Return the (x, y) coordinate for the center point of the cell that contains the specified text.  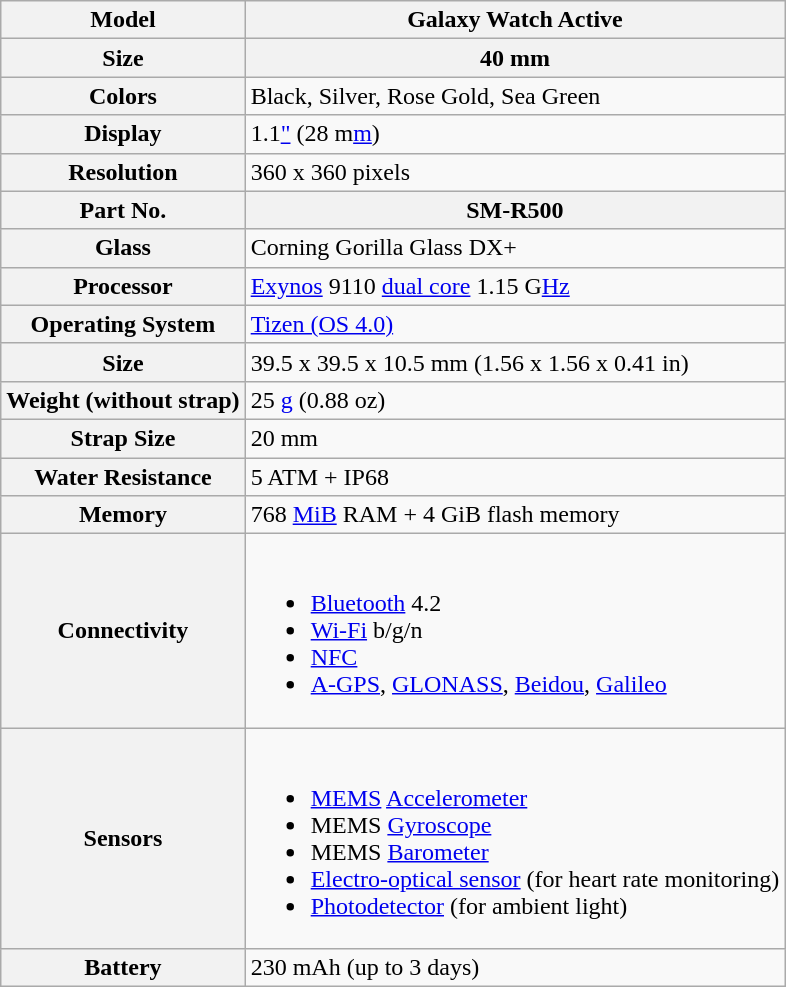
360 x 360 pixels (515, 172)
Model (123, 20)
Sensors (123, 838)
Operating System (123, 324)
20 mm (515, 438)
40 mm (515, 58)
Water Resistance (123, 477)
Exynos 9110 dual core 1.15 GHz (515, 286)
Colors (123, 96)
Galaxy Watch Active (515, 20)
Corning Gorilla Glass DX+ (515, 248)
5 ATM + IP68 (515, 477)
Resolution (123, 172)
Connectivity (123, 631)
39.5 x 39.5 x 10.5 mm (1.56 x 1.56 x 0.41 in) (515, 362)
230 mAh (up to 3 days) (515, 968)
Display (123, 134)
SM-R500 (515, 210)
25 g (0.88 oz) (515, 400)
Bluetooth 4.2Wi-Fi b/g/nNFCA-GPS, GLONASS, Beidou, Galileo (515, 631)
Weight (without strap) (123, 400)
1.1" (28 mm) (515, 134)
Black, Silver, Rose Gold, Sea Green (515, 96)
Battery (123, 968)
Memory (123, 515)
Glass (123, 248)
Processor (123, 286)
Tizen (OS 4.0) (515, 324)
MEMS AccelerometerMEMS GyroscopeMEMS BarometerElectro-optical sensor (for heart rate monitoring)Photodetector (for ambient light) (515, 838)
Strap Size (123, 438)
768 MiB RAM + 4 GiB flash memory (515, 515)
Part No. (123, 210)
